Return the [X, Y] coordinate for the center point of the cell that contains the specified text.  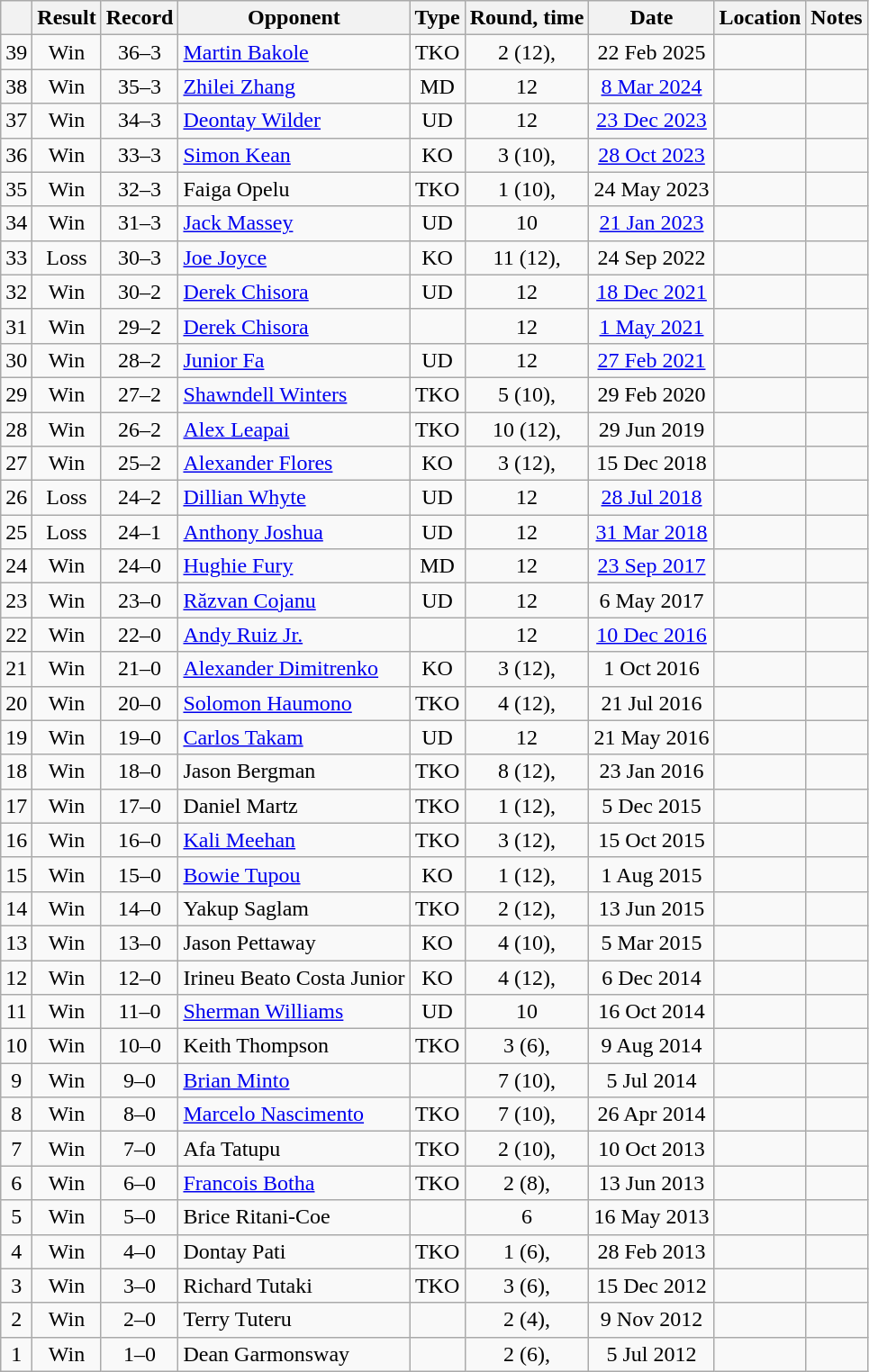
15 Oct 2015 [652, 840]
Yakup Saglam [294, 908]
1 Oct 2016 [652, 669]
3–0 [140, 1286]
Carlos Takam [294, 737]
Richard Tutaki [294, 1286]
9 Nov 2012 [652, 1320]
25–2 [140, 464]
25 [16, 532]
27 [16, 464]
16–0 [140, 840]
1 [16, 1354]
16 Oct 2014 [652, 1012]
Opponent [294, 18]
31 [16, 326]
Location [760, 18]
Dillian Whyte [294, 498]
8 [16, 1115]
23 Sep 2017 [652, 566]
Shawndell Winters [294, 394]
Deontay Wilder [294, 121]
30–3 [140, 257]
1 (6), [527, 1251]
23 Jan 2016 [652, 772]
24–1 [140, 532]
28 Feb 2013 [652, 1251]
Brice Ritani-Coe [294, 1217]
32–3 [140, 189]
Alex Leapai [294, 429]
30 [16, 360]
5 (10), [527, 394]
Afa Tatupu [294, 1149]
2 (10), [527, 1149]
Francois Botha [294, 1183]
2 (4), [527, 1320]
Hughie Fury [294, 566]
15 Dec 2018 [652, 464]
15–0 [140, 874]
Anthony Joshua [294, 532]
8 (12), [527, 772]
10 Oct 2013 [652, 1149]
Notes [837, 18]
30–2 [140, 292]
16 [16, 840]
31–3 [140, 223]
Joe Joyce [294, 257]
33–3 [140, 155]
5–0 [140, 1217]
Result [67, 18]
Dontay Pati [294, 1251]
3 (10), [527, 155]
27 Feb 2021 [652, 360]
13 Jun 2015 [652, 908]
21 May 2016 [652, 737]
13 Jun 2013 [652, 1183]
17 [16, 806]
16 May 2013 [652, 1217]
Dean Garmonsway [294, 1354]
18 Dec 2021 [652, 292]
36 [16, 155]
Kali Meehan [294, 840]
29–2 [140, 326]
Junior Fa [294, 360]
38 [16, 86]
21 [16, 669]
23–0 [140, 600]
Bowie Tupou [294, 874]
29 [16, 394]
Faiga Opelu [294, 189]
Andy Ruiz Jr. [294, 635]
28 [16, 429]
14 [16, 908]
1–0 [140, 1354]
2–0 [140, 1320]
32 [16, 292]
Type [438, 18]
Zhilei Zhang [294, 86]
29 Feb 2020 [652, 394]
Jack Massey [294, 223]
10 (12), [527, 429]
9 Aug 2014 [652, 1046]
10–0 [140, 1046]
20–0 [140, 703]
34–3 [140, 121]
Irineu Beato Costa Junior [294, 977]
Round, time [527, 18]
19 [16, 737]
Alexander Dimitrenko [294, 669]
35–3 [140, 86]
28 Jul 2018 [652, 498]
14–0 [140, 908]
36–3 [140, 52]
26–2 [140, 429]
23 Dec 2023 [652, 121]
7–0 [140, 1149]
19–0 [140, 737]
1 Aug 2015 [652, 874]
6 May 2017 [652, 600]
15 [16, 874]
11 [16, 1012]
Răzvan Cojanu [294, 600]
22 [16, 635]
28 Oct 2023 [652, 155]
18–0 [140, 772]
5 Mar 2015 [652, 943]
21 Jul 2016 [652, 703]
Jason Pettaway [294, 943]
4–0 [140, 1251]
22 Feb 2025 [652, 52]
Simon Kean [294, 155]
2 (6), [527, 1354]
5 Jul 2014 [652, 1080]
3 [16, 1286]
4 (10), [527, 943]
37 [16, 121]
11 (12), [527, 257]
22–0 [140, 635]
1 May 2021 [652, 326]
Marcelo Nascimento [294, 1115]
5 [16, 1217]
2 (8), [527, 1183]
27–2 [140, 394]
26 [16, 498]
1 (10), [527, 189]
33 [16, 257]
29 Jun 2019 [652, 429]
Alexander Flores [294, 464]
18 [16, 772]
Daniel Martz [294, 806]
24–0 [140, 566]
21 Jan 2023 [652, 223]
17–0 [140, 806]
26 Apr 2014 [652, 1115]
15 Dec 2012 [652, 1286]
28–2 [140, 360]
23 [16, 600]
35 [16, 189]
9 [16, 1080]
Jason Bergman [294, 772]
5 Jul 2012 [652, 1354]
21–0 [140, 669]
24 May 2023 [652, 189]
Keith Thompson [294, 1046]
24 Sep 2022 [652, 257]
24–2 [140, 498]
6–0 [140, 1183]
9–0 [140, 1080]
Date [652, 18]
11–0 [140, 1012]
4 [16, 1251]
12–0 [140, 977]
Martin Bakole [294, 52]
Record [140, 18]
13 [16, 943]
34 [16, 223]
6 Dec 2014 [652, 977]
24 [16, 566]
39 [16, 52]
2 [16, 1320]
31 Mar 2018 [652, 532]
20 [16, 703]
Brian Minto [294, 1080]
Terry Tuteru [294, 1320]
13–0 [140, 943]
Sherman Williams [294, 1012]
10 Dec 2016 [652, 635]
8–0 [140, 1115]
5 Dec 2015 [652, 806]
7 [16, 1149]
8 Mar 2024 [652, 86]
Solomon Haumono [294, 703]
